Detect which cell encompasses the target text, then output its (x, y) center coordinate. 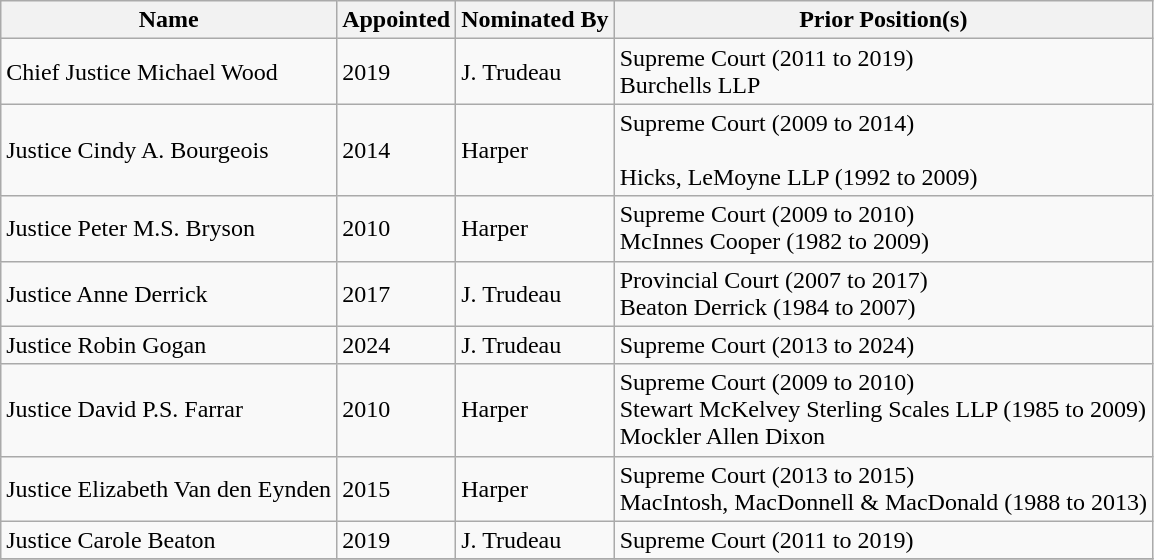
Appointed (396, 20)
Supreme Court (2009 to 2014) Hicks, LeMoyne LLP (1992 to 2009) (883, 150)
2014 (396, 150)
Justice Cindy A. Bourgeois (169, 150)
Justice Elizabeth Van den Eynden (169, 488)
Justice Anne Derrick (169, 294)
Prior Position(s) (883, 20)
Justice David P.S. Farrar (169, 410)
Nominated By (535, 20)
2024 (396, 345)
Justice Peter M.S. Bryson (169, 228)
2015 (396, 488)
Justice Robin Gogan (169, 345)
2017 (396, 294)
Chief Justice Michael Wood (169, 72)
Supreme Court (2013 to 2024) (883, 345)
Supreme Court (2009 to 2010) Stewart McKelvey Sterling Scales LLP (1985 to 2009) Mockler Allen Dixon (883, 410)
Name (169, 20)
Supreme Court (2011 to 2019) Burchells LLP (883, 72)
Provincial Court (2007 to 2017)Beaton Derrick (1984 to 2007) (883, 294)
Supreme Court (2009 to 2010)McInnes Cooper (1982 to 2009) (883, 228)
Supreme Court (2013 to 2015) MacIntosh, MacDonnell & MacDonald (1988 to 2013) (883, 488)
Justice Carole Beaton (169, 540)
Supreme Court (2011 to 2019) (883, 540)
